Return [X, Y] of the center of cell containing provided text 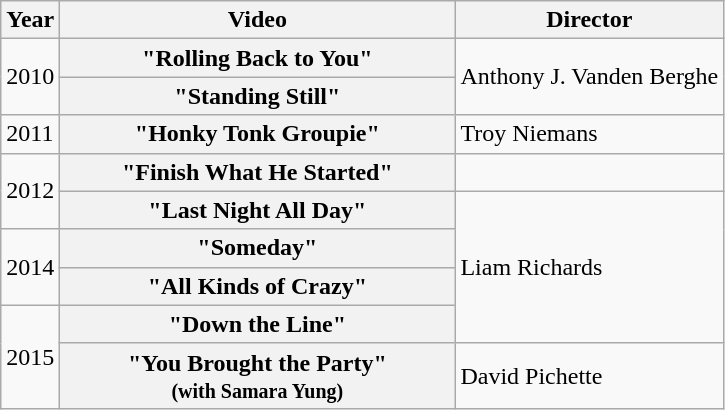
David Pichette [590, 376]
"All Kinds of Crazy" [258, 286]
"Rolling Back to You" [258, 58]
"Last Night All Day" [258, 210]
Year [30, 20]
2011 [30, 134]
Liam Richards [590, 267]
2010 [30, 77]
"You Brought the Party"(with Samara Yung) [258, 376]
2015 [30, 356]
Director [590, 20]
Troy Niemans [590, 134]
2014 [30, 267]
Video [258, 20]
2012 [30, 191]
"Someday" [258, 248]
"Standing Still" [258, 96]
"Honky Tonk Groupie" [258, 134]
"Down the Line" [258, 324]
Anthony J. Vanden Berghe [590, 77]
"Finish What He Started" [258, 172]
